Output the [x, y] coordinate of the center of the cell containing the given text.  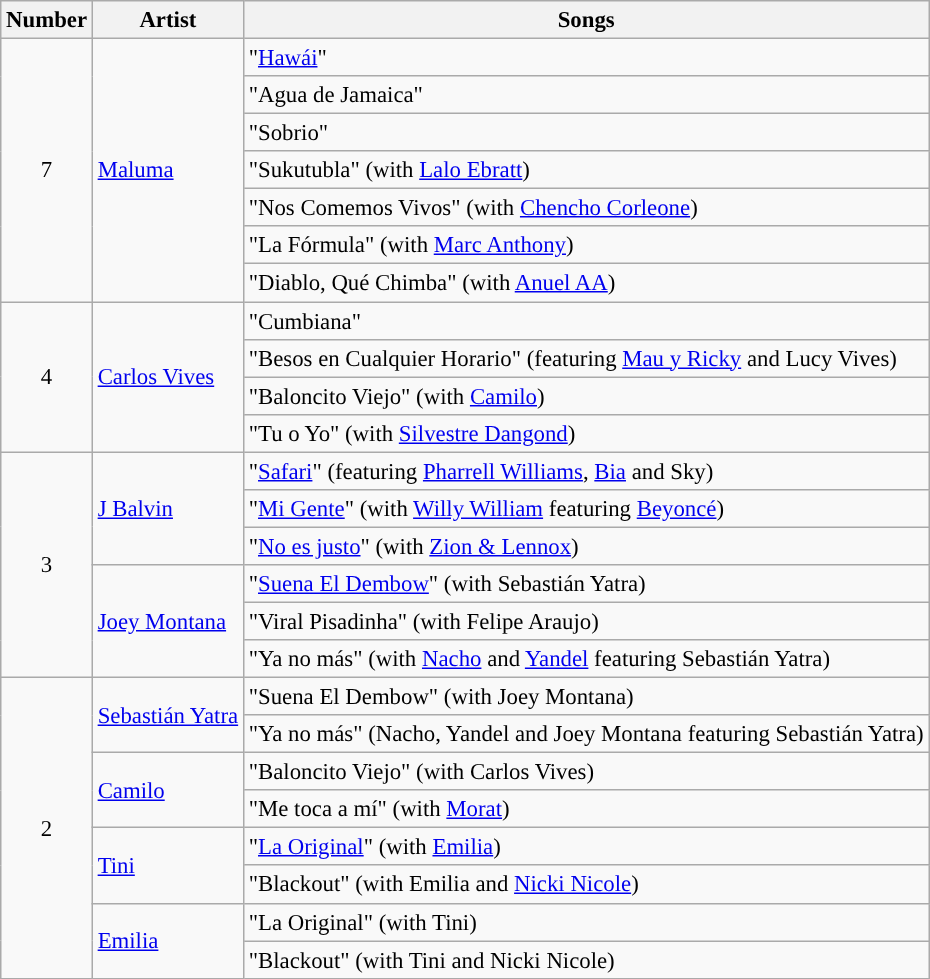
"Suena El Dembow" (with Joey Montana) [586, 697]
"Me toca a mí" (with Morat) [586, 809]
"Sukutubla" (with Lalo Ebratt) [586, 170]
7 [47, 170]
"Diablo, Qué Chimba" (with Anuel AA) [586, 283]
"Cumbiana" [586, 321]
Maluma [168, 170]
Songs [586, 20]
3 [47, 565]
Camilo [168, 790]
"Blackout" (with Emilia and Nicki Nicole) [586, 885]
J Balvin [168, 508]
"Mi Gente" (with Willy William featuring Beyoncé) [586, 509]
"La Original" (with Emilia) [586, 847]
"La Original" (with Tini) [586, 922]
"Safari" (featuring Pharrell Williams, Bia and Sky) [586, 471]
"Blackout" (with Tini and Nicki Nicole) [586, 960]
Tini [168, 866]
Carlos Vives [168, 377]
"Tu o Yo" (with Silvestre Dangond) [586, 433]
Joey Montana [168, 622]
Number [47, 20]
"Baloncito Viejo" (with Carlos Vives) [586, 772]
"Sobrio" [586, 133]
Artist [168, 20]
"Baloncito Viejo" (with Camilo) [586, 396]
"Ya no más" (with Nacho and Yandel featuring Sebastián Yatra) [586, 659]
"Viral Pisadinha" (with Felipe Araujo) [586, 621]
"La Fórmula" (with Marc Anthony) [586, 245]
Sebastián Yatra [168, 716]
"No es justo" (with Zion & Lennox) [586, 546]
"Nos Comemos Vivos" (with Chencho Corleone) [586, 208]
"Suena El Dembow" (with Sebastián Yatra) [586, 584]
"Besos en Cualquier Horario" (featuring Mau y Ricky and Lucy Vives) [586, 358]
2 [47, 828]
Emilia [168, 940]
"Hawái" [586, 58]
"Agua de Jamaica" [586, 95]
4 [47, 377]
"Ya no más" (Nacho, Yandel and Joey Montana featuring Sebastián Yatra) [586, 734]
